Provide the (x, y) coordinate of the cell's center where the given text is located.  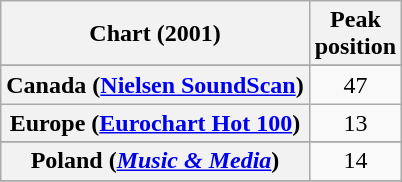
Canada (Nielsen SoundScan) (155, 85)
Poland (Music & Media) (155, 161)
Chart (2001) (155, 34)
14 (355, 161)
Peakposition (355, 34)
47 (355, 85)
13 (355, 123)
Europe (Eurochart Hot 100) (155, 123)
